Identify which cell holds the provided text, then report its (X, Y) central coordinate. 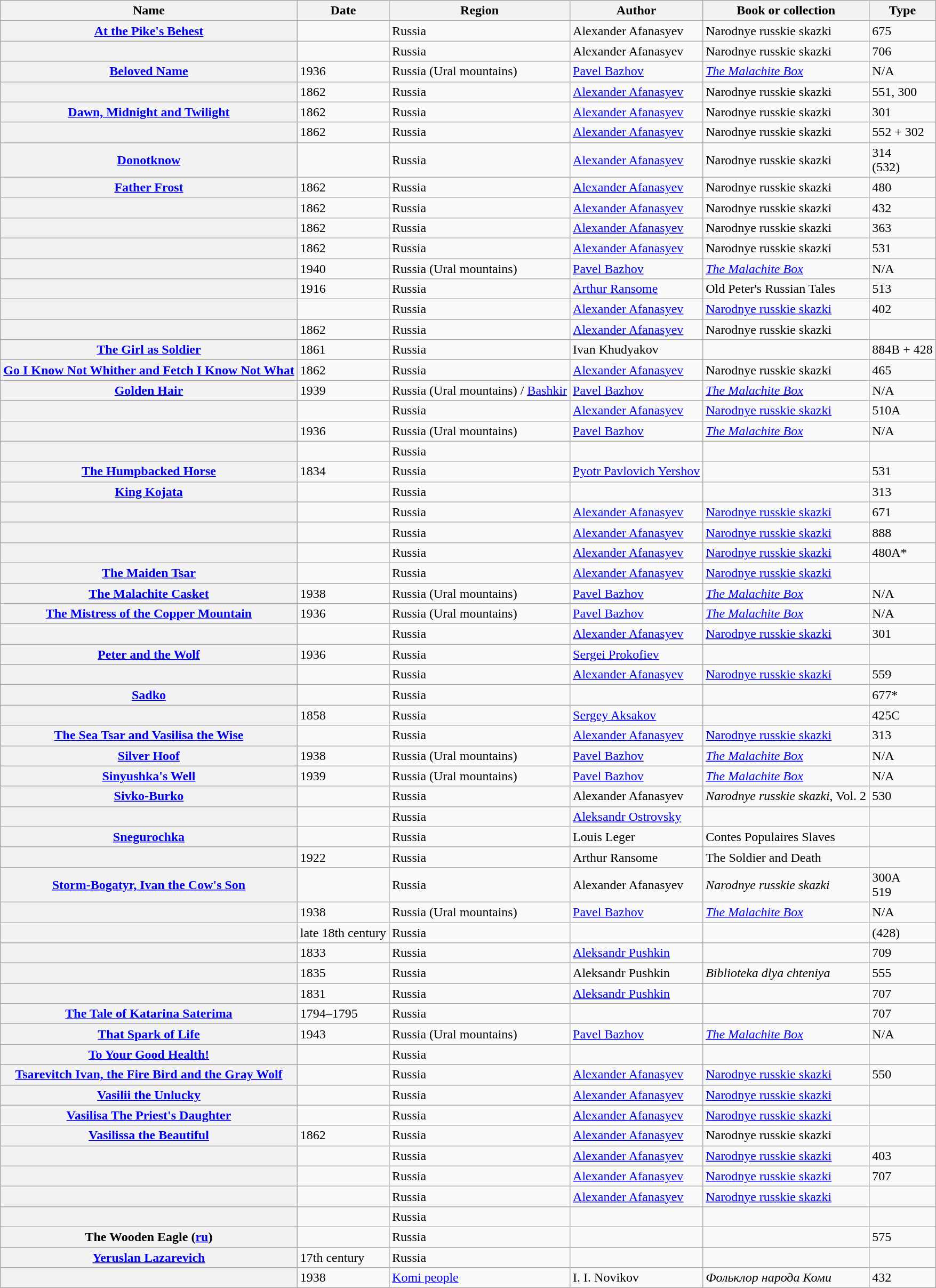
Louis Leger (637, 837)
1794–1795 (343, 1014)
425C (902, 715)
1831 (343, 994)
671 (902, 512)
Beloved Name (149, 71)
675 (902, 31)
Russia (Ural mountains) / Bashkir (480, 390)
1943 (343, 1034)
The Mistress of the Copper Mountain (149, 614)
530 (902, 796)
550 (902, 1075)
402 (902, 309)
Sadko (149, 695)
late 18th century (343, 933)
Tsarevitch Ivan, the Fire Bird and the Gray Wolf (149, 1075)
480A* (902, 553)
677* (902, 695)
1833 (343, 953)
The Girl as Soldier (149, 350)
At the Pike's Behest (149, 31)
(428) (902, 933)
I. I. Novikov (637, 1278)
Pyotr Pavlovich Yershov (637, 471)
The Sea Tsar and Vasilisa the Wise (149, 735)
465 (902, 370)
Ivan Khudyakov (637, 350)
King Kojata (149, 492)
Sergei Prokofiev (637, 654)
Father Frost (149, 187)
706 (902, 51)
Dawn, Midnight and Twilight (149, 112)
Golden Hair (149, 390)
Yeruslan Lazarevich (149, 1257)
The Tale of Katarina Saterima (149, 1014)
Sergey Aksakov (637, 715)
Region (480, 11)
Type (902, 11)
Date (343, 11)
Biblioteka dlya chteniya (786, 973)
Contes Populaires Slaves (786, 837)
Snegurochka (149, 837)
513 (902, 289)
Vasilissa the Beautiful (149, 1135)
314 (532) (902, 160)
1922 (343, 857)
Фольклор народа Коми (786, 1278)
The Wooden Eagle (ru) (149, 1237)
Narodnye russkie skazki, Vol. 2 (786, 796)
1858 (343, 715)
480 (902, 187)
559 (902, 675)
Aleksandr Ostrovsky (637, 817)
884B + 428 (902, 350)
The Soldier and Death (786, 857)
1861 (343, 350)
575 (902, 1237)
1835 (343, 973)
1940 (343, 268)
Komi people (480, 1278)
Name (149, 11)
Storm-Bogatyr, Ivan the Cow's Son (149, 884)
Sivko-Burko (149, 796)
The Maiden Tsar (149, 573)
Silver Hoof (149, 756)
555 (902, 973)
709 (902, 953)
888 (902, 532)
Go I Know Not Whither and Fetch I Know Not What (149, 370)
Vasilii the Unlucky (149, 1095)
Donotknow (149, 160)
551, 300 (902, 92)
Old Peter's Russian Tales (786, 289)
Author (637, 11)
Vasilisa The Priest's Daughter (149, 1115)
Book or collection (786, 11)
To Your Good Health! (149, 1054)
That Spark of Life (149, 1034)
The Humpbacked Horse (149, 471)
403 (902, 1156)
17th century (343, 1257)
1834 (343, 471)
300A 519 (902, 884)
The Malachite Casket (149, 594)
510A (902, 411)
552 + 302 (902, 132)
363 (902, 228)
1916 (343, 289)
Sinyushka's Well (149, 776)
Peter and the Wolf (149, 654)
